Extract the [x, y] coordinate from the center of the cell holding the provided text.  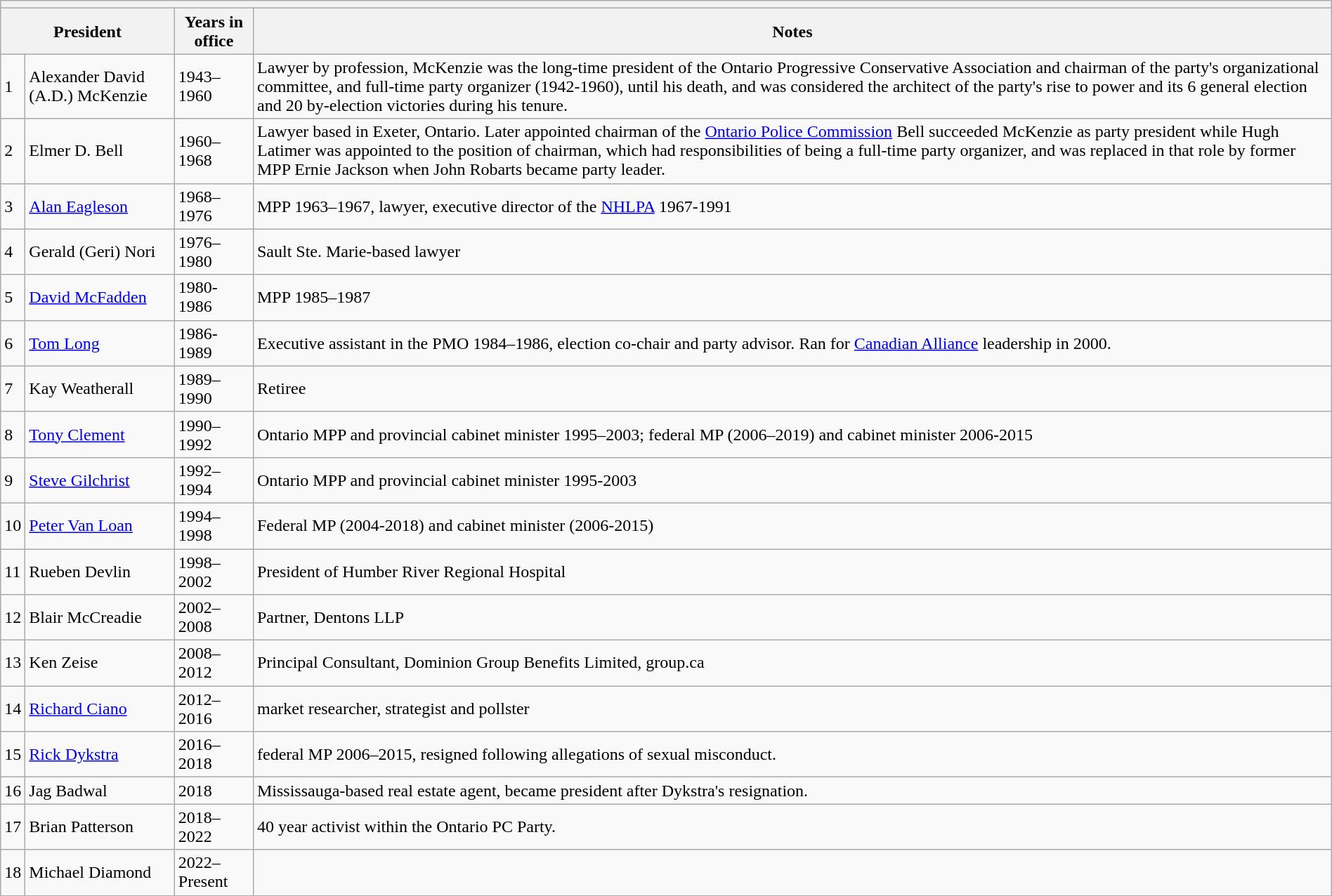
13 [13, 663]
1986-1989 [214, 343]
2018 [214, 791]
Ontario MPP and provincial cabinet minister 1995–2003; federal MP (2006–2019) and cabinet minister 2006-2015 [792, 434]
5 [13, 298]
MPP 1963–1967, lawyer, executive director of the NHLPA 1967-1991 [792, 206]
1980-1986 [214, 298]
1 [13, 86]
Partner, Dentons LLP [792, 618]
Peter Van Loan [100, 525]
12 [13, 618]
Tony Clement [100, 434]
4 [13, 251]
7 [13, 389]
Notes [792, 31]
1994–1998 [214, 525]
Blair McCreadie [100, 618]
2012–2016 [214, 709]
8 [13, 434]
MPP 1985–1987 [792, 298]
Alexander David (A.D.) McKenzie [100, 86]
Gerald (Geri) Nori [100, 251]
40 year activist within the Ontario PC Party. [792, 827]
3 [13, 206]
18 [13, 872]
2018–2022 [214, 827]
Brian Patterson [100, 827]
15 [13, 754]
Executive assistant in the PMO 1984–1986, election co-chair and party advisor. Ran for Canadian Alliance leadership in 2000. [792, 343]
9 [13, 480]
1976–1980 [214, 251]
16 [13, 791]
2008–2012 [214, 663]
Jag Badwal [100, 791]
17 [13, 827]
Steve Gilchrist [100, 480]
Alan Eagleson [100, 206]
1943–1960 [214, 86]
Principal Consultant, Dominion Group Benefits Limited, group.ca [792, 663]
federal MP 2006–2015, resigned following allegations of sexual misconduct. [792, 754]
Rueben Devlin [100, 572]
11 [13, 572]
1998–2002 [214, 572]
Retiree [792, 389]
1989–1990 [214, 389]
2022–Present [214, 872]
Ken Zeise [100, 663]
14 [13, 709]
Years in office [214, 31]
1990–1992 [214, 434]
6 [13, 343]
Michael Diamond [100, 872]
Sault Ste. Marie-based lawyer [792, 251]
2016–2018 [214, 754]
Rick Dykstra [100, 754]
1968–1976 [214, 206]
1960–1968 [214, 151]
David McFadden [100, 298]
Federal MP (2004-2018) and cabinet minister (2006-2015) [792, 525]
2002–2008 [214, 618]
market researcher, strategist and pollster [792, 709]
Elmer D. Bell [100, 151]
Richard Ciano [100, 709]
Ontario MPP and provincial cabinet minister 1995-2003 [792, 480]
Kay Weatherall [100, 389]
President [88, 31]
1992–1994 [214, 480]
President of Humber River Regional Hospital [792, 572]
2 [13, 151]
10 [13, 525]
Tom Long [100, 343]
Mississauga-based real estate agent, became president after Dykstra's resignation. [792, 791]
